Extract the (x, y) coordinate from the center of the cell holding the provided text.  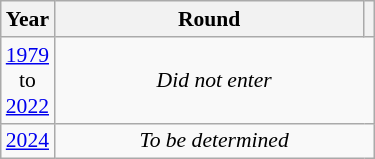
1979to2022 (28, 80)
To be determined (214, 141)
Round (209, 19)
2024 (28, 141)
Did not enter (214, 80)
Year (28, 19)
